From the cell containing the given text, extract its center point as (X, Y) coordinate. 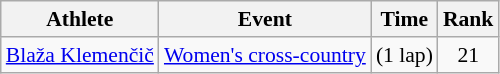
Women's cross-country (265, 55)
(1 lap) (404, 55)
Blaža Klemenčič (80, 55)
Rank (468, 19)
Time (404, 19)
Event (265, 19)
Athlete (80, 19)
21 (468, 55)
